Identify which cell holds the provided text, then report its (X, Y) central coordinate. 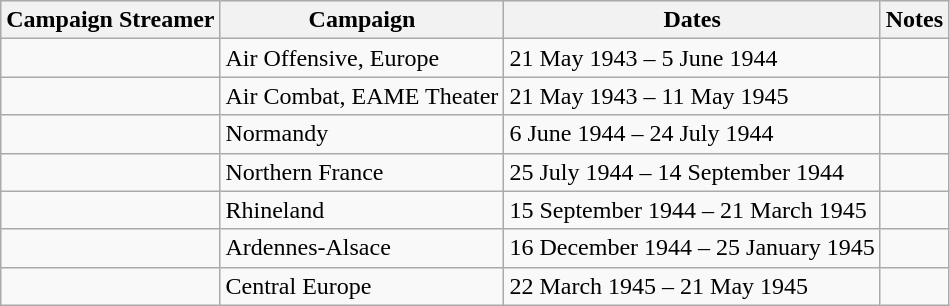
Rhineland (362, 210)
Dates (692, 20)
Air Offensive, Europe (362, 58)
Campaign Streamer (110, 20)
22 March 1945 – 21 May 1945 (692, 286)
Campaign (362, 20)
Notes (914, 20)
16 December 1944 – 25 January 1945 (692, 248)
15 September 1944 – 21 March 1945 (692, 210)
Ardennes-Alsace (362, 248)
Air Combat, EAME Theater (362, 96)
21 May 1943 – 5 June 1944 (692, 58)
Northern France (362, 172)
Central Europe (362, 286)
Normandy (362, 134)
21 May 1943 – 11 May 1945 (692, 96)
6 June 1944 – 24 July 1944 (692, 134)
25 July 1944 – 14 September 1944 (692, 172)
